From the cell containing the given text, extract its center point as [X, Y] coordinate. 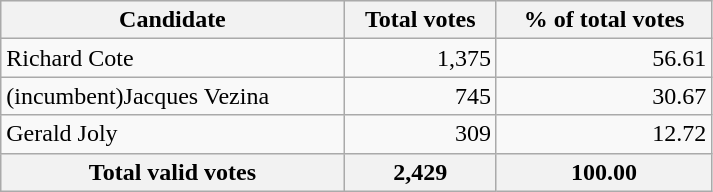
56.61 [604, 58]
309 [420, 134]
% of total votes [604, 20]
(incumbent)Jacques Vezina [172, 96]
Total valid votes [172, 172]
100.00 [604, 172]
30.67 [604, 96]
1,375 [420, 58]
Richard Cote [172, 58]
12.72 [604, 134]
Gerald Joly [172, 134]
745 [420, 96]
Total votes [420, 20]
Candidate [172, 20]
2,429 [420, 172]
